Return the (x, y) coordinate for the center point of the cell that contains the specified text.  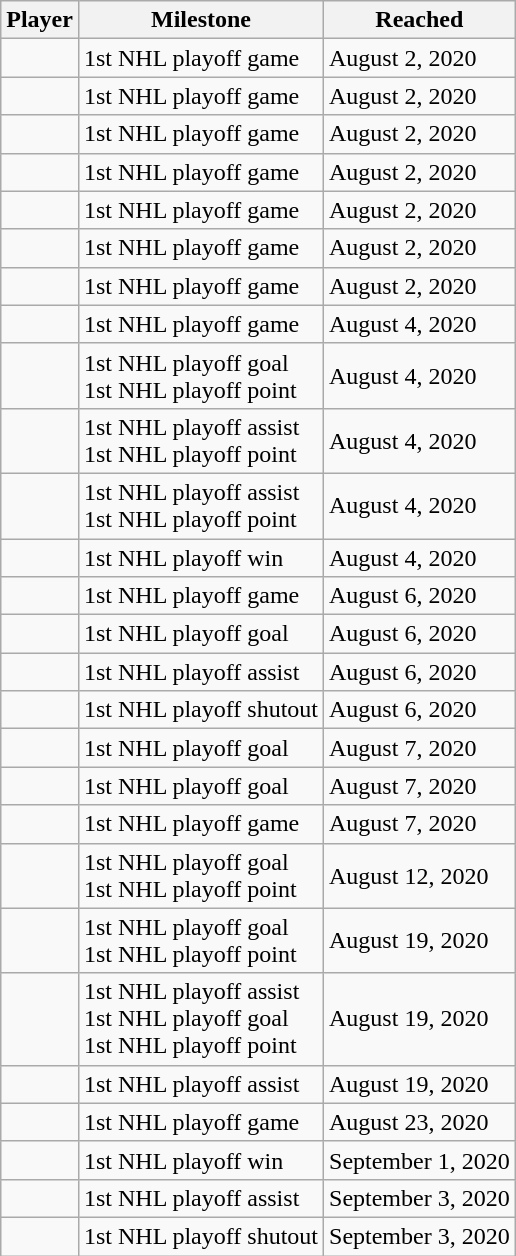
Player (40, 20)
1st NHL playoff assist1st NHL playoff goal1st NHL playoff point (200, 1019)
Milestone (200, 20)
August 23, 2020 (420, 1122)
Reached (420, 20)
August 12, 2020 (420, 876)
September 1, 2020 (420, 1160)
